Search for the cell housing the specified text and yield its (X, Y) center coordinate. 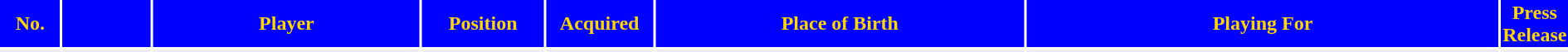
Playing For (1263, 23)
Acquired (599, 23)
Press Release (1535, 23)
No. (30, 23)
Player (287, 23)
Place of Birth (840, 23)
Position (483, 23)
